Identify which cell holds the provided text, then report its [X, Y] central coordinate. 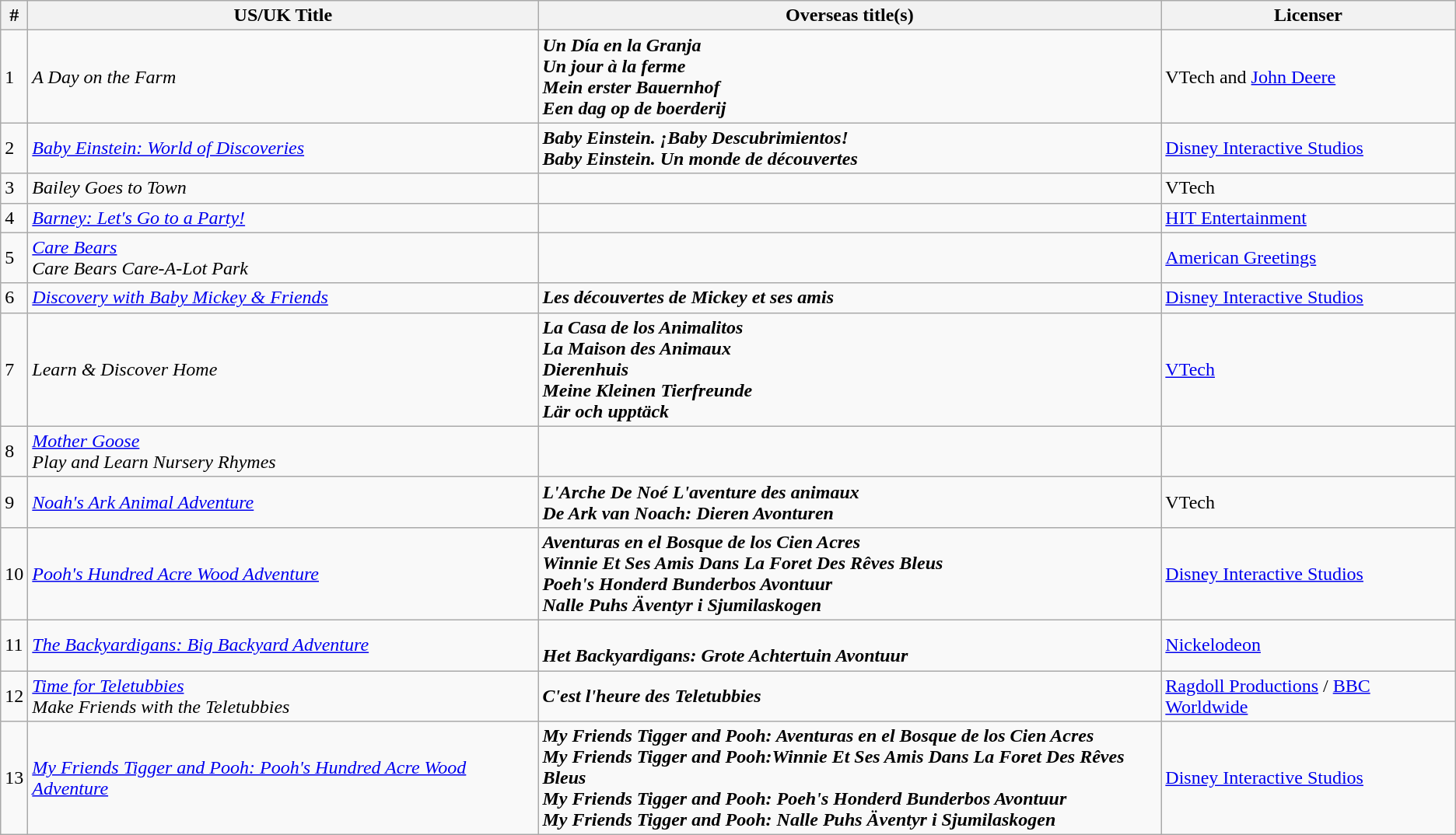
Discovery with Baby Mickey & Friends [283, 298]
10 [14, 574]
Bailey Goes to Town [283, 188]
Barney: Let's Go to a Party! [283, 218]
Un Día en la Granja Un jour à la ferme Mein erster Bauernhof Een dag op de boerderij [849, 76]
American Greetings [1308, 258]
Ragdoll Productions / BBC Worldwide [1308, 695]
C'est l'heure des Teletubbies [849, 695]
VTech and John Deere [1308, 76]
4 [14, 218]
Baby Einstein: World of Discoveries [283, 148]
Care Bears Care Bears Care-A-Lot Park [283, 258]
5 [14, 258]
Nickelodeon [1308, 645]
11 [14, 645]
12 [14, 695]
Overseas title(s) [849, 16]
2 [14, 148]
13 [14, 778]
My Friends Tigger and Pooh: Pooh's Hundred Acre Wood Adventure [283, 778]
Het Backyardigans: Grote Achtertuin Avontuur [849, 645]
# [14, 16]
1 [14, 76]
La Casa de los Animalitos La Maison des Animaux Dierenhuis Meine Kleinen Tierfreunde Lär och upptäck [849, 369]
6 [14, 298]
A Day on the Farm [283, 76]
L'Arche De Noé L'aventure des animaux De Ark van Noach: Dieren Avonturen [849, 502]
Pooh's Hundred Acre Wood Adventure [283, 574]
Learn & Discover Home [283, 369]
Noah's Ark Animal Adventure [283, 502]
Mother Goose Play and Learn Nursery Rhymes [283, 451]
3 [14, 188]
US/UK Title [283, 16]
The Backyardigans: Big Backyard Adventure [283, 645]
Baby Einstein. ¡Baby Descubrimientos! Baby Einstein. Un monde de découvertes [849, 148]
9 [14, 502]
HIT Entertainment [1308, 218]
Time for Teletubbies Make Friends with the Teletubbies [283, 695]
8 [14, 451]
7 [14, 369]
Licenser [1308, 16]
Les découvertes de Mickey et ses amis [849, 298]
